Provide the (x, y) coordinate of the cell's center where the given text is located.  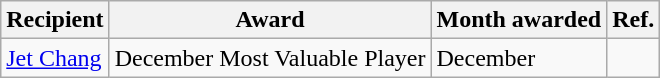
Month awarded (519, 20)
Recipient (55, 20)
December (519, 58)
Ref. (634, 20)
Award (270, 20)
Jet Chang (55, 58)
December Most Valuable Player (270, 58)
